For the text-containing cell, return its midpoint in (X, Y) coordinate format. 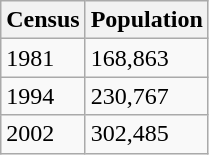
Population (146, 20)
1994 (43, 96)
1981 (43, 58)
302,485 (146, 134)
2002 (43, 134)
Census (43, 20)
230,767 (146, 96)
168,863 (146, 58)
